Identify which cell holds the provided text, then report its (X, Y) central coordinate. 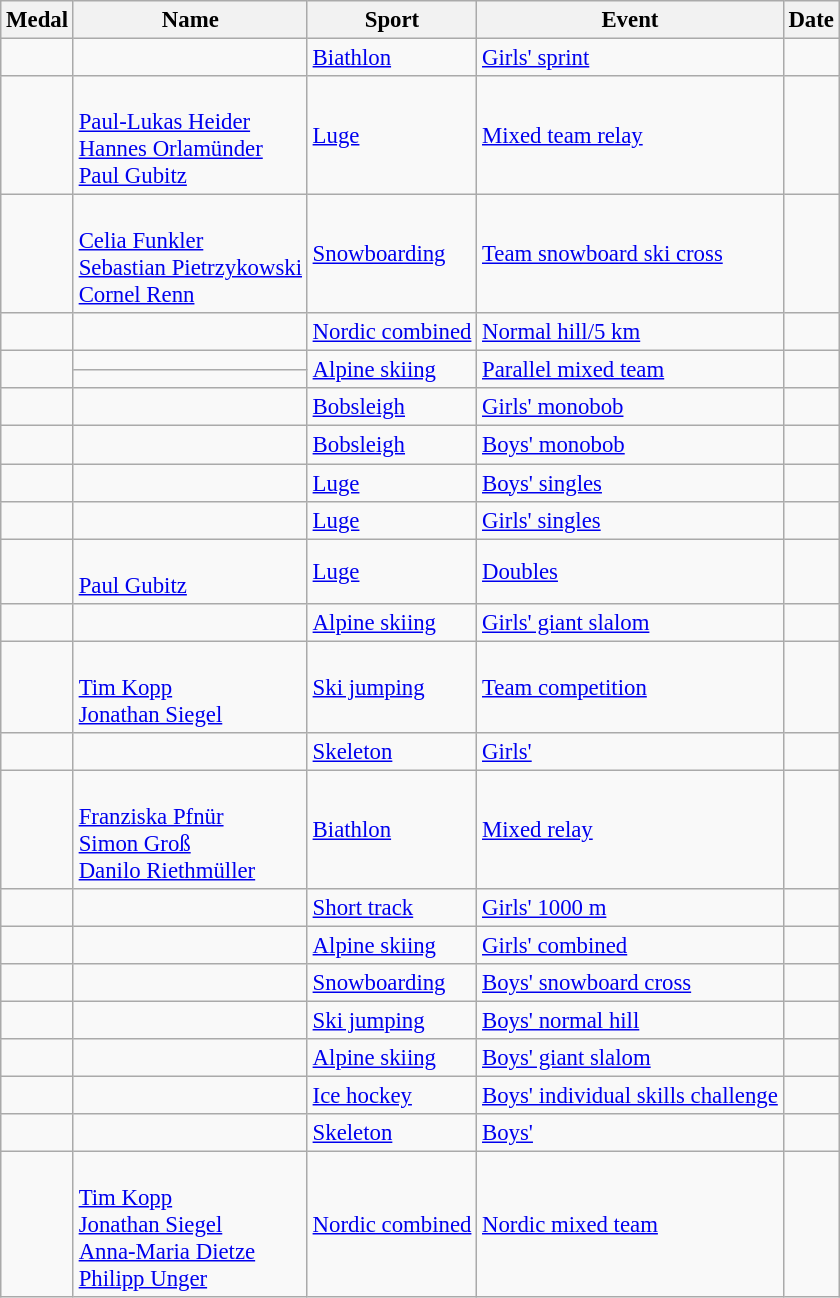
Date (811, 20)
Name (190, 20)
Parallel mixed team (630, 370)
Paul-Lukas HeiderHannes OrlamünderPaul Gubitz (190, 136)
Franziska PfnürSimon GroßDanilo Riethmüller (190, 830)
Normal hill/5 km (630, 332)
Tim KoppJonathan Siegel (190, 687)
Event (630, 20)
Boys' individual skills challenge (630, 1096)
Girls' monobob (630, 407)
Mixed team relay (630, 136)
Team snowboard ski cross (630, 254)
Girls' singles (630, 520)
Mixed relay (630, 830)
Boys' (630, 1133)
Celia FunklerSebastian PietrzykowskiCornel Renn (190, 254)
Doubles (630, 572)
Short track (392, 908)
Girls' (630, 752)
Medal (38, 20)
Girls' sprint (630, 58)
Boys' singles (630, 483)
Boys' giant slalom (630, 1058)
Team competition (630, 687)
Girls' giant slalom (630, 622)
Sport (392, 20)
Boys' normal hill (630, 1021)
Boys' monobob (630, 445)
Tim KoppJonathan SiegelAnna-Maria DietzePhilipp Unger (190, 1225)
Boys' snowboard cross (630, 983)
Paul Gubitz (190, 572)
Nordic mixed team (630, 1225)
Girls' combined (630, 945)
Ice hockey (392, 1096)
Girls' 1000 m (630, 908)
